Return the [x, y] coordinate for the center point of the cell that contains the specified text.  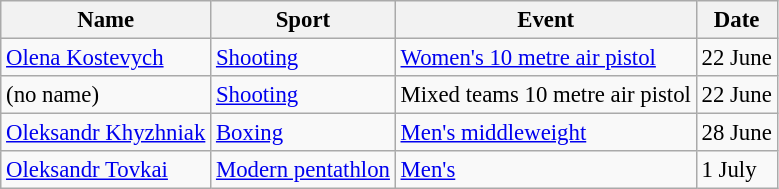
Men's middleweight [546, 133]
Women's 10 metre air pistol [546, 58]
Event [546, 20]
Oleksandr Tovkai [106, 170]
Date [736, 20]
Boxing [304, 133]
(no name) [106, 95]
Olena Kostevych [106, 58]
1 July [736, 170]
Modern pentathlon [304, 170]
28 June [736, 133]
Mixed teams 10 metre air pistol [546, 95]
Name [106, 20]
Sport [304, 20]
Men's [546, 170]
Oleksandr Khyzhniak [106, 133]
